For the text-containing cell, return its midpoint in (x, y) coordinate format. 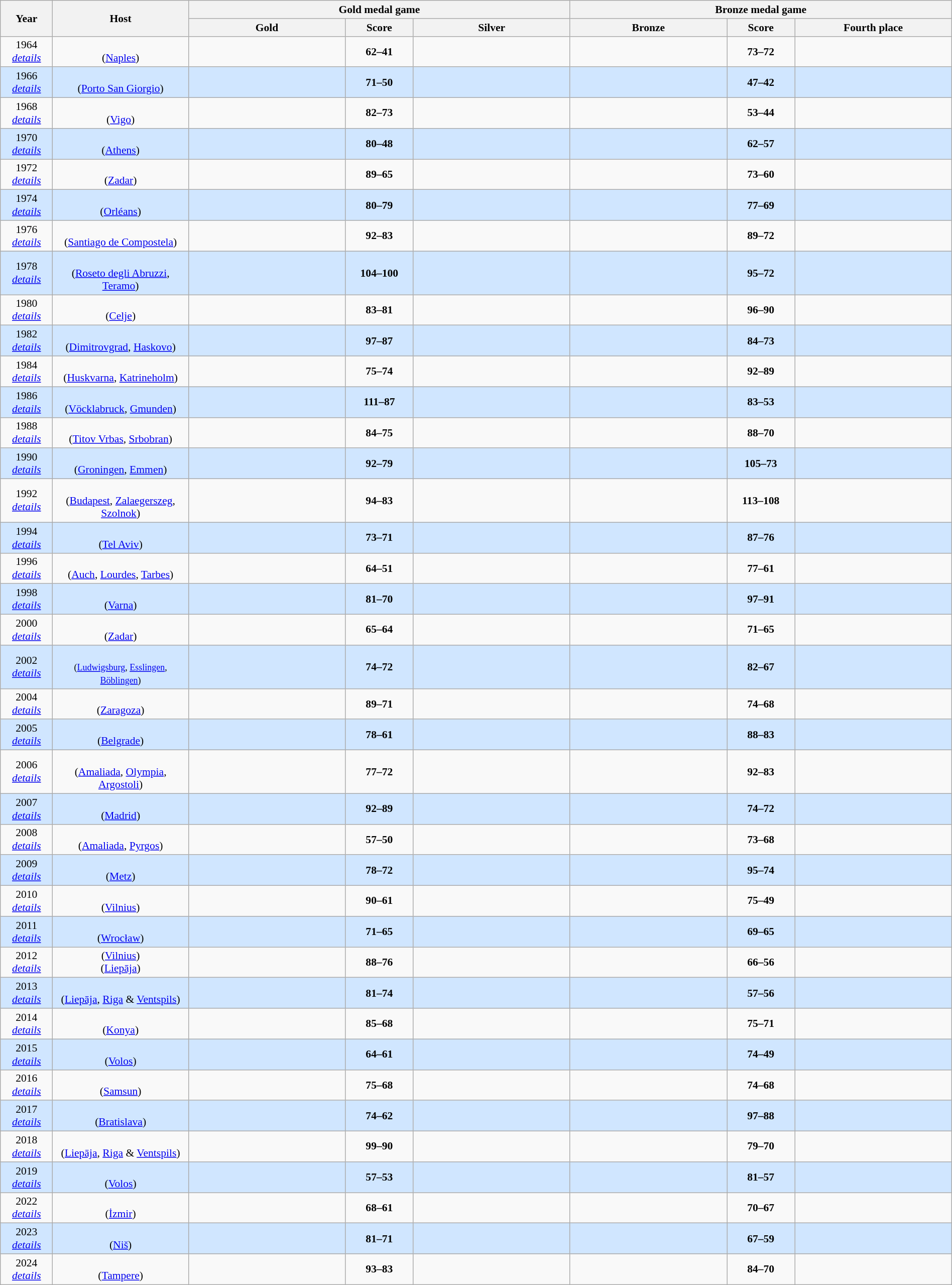
75–71 (761, 1023)
93–83 (380, 1269)
94–83 (380, 501)
75–49 (761, 901)
Gold medal game (379, 10)
1986details (27, 402)
71–50 (380, 82)
2015details (27, 1055)
(Athens) (121, 144)
1996details (27, 568)
(Madrid) (121, 808)
(Titov Vrbas, Srbobran) (121, 433)
1978details (27, 273)
1972details (27, 175)
(Niš) (121, 1238)
(Samsun) (121, 1085)
1992details (27, 501)
99–90 (380, 1147)
2005details (27, 735)
(Wrocław) (121, 932)
2023details (27, 1238)
74–49 (761, 1055)
78–72 (380, 871)
74–62 (380, 1116)
Bronze medal game (761, 10)
2009details (27, 871)
62–57 (761, 144)
81–74 (380, 993)
Bronze (648, 28)
97–91 (761, 600)
1974details (27, 205)
111–87 (380, 402)
85–68 (380, 1023)
(Vilnius) (121, 901)
67–59 (761, 1238)
(Zaragoza) (121, 704)
2011details (27, 932)
105–73 (761, 464)
89–72 (761, 236)
(Vilnius) (Liepāja) (121, 962)
2002details (27, 667)
88–83 (761, 735)
64–51 (380, 568)
1964details (27, 51)
2008details (27, 840)
2010details (27, 901)
Fourth place (873, 28)
(Konya) (121, 1023)
47–42 (761, 82)
80–48 (380, 144)
113–108 (761, 501)
53–44 (761, 113)
(İzmir) (121, 1208)
2022details (27, 1208)
88–76 (380, 962)
2013details (27, 993)
(Ludwigsburg, Esslingen, Böblingen) (121, 667)
2019details (27, 1177)
(Porto San Giorgio) (121, 82)
81–57 (761, 1177)
1980details (27, 310)
(Tampere) (121, 1269)
83–81 (380, 310)
Host (121, 18)
2004details (27, 704)
84–73 (761, 340)
104–100 (380, 273)
97–88 (761, 1116)
65–64 (380, 630)
57–56 (761, 993)
1988details (27, 433)
73–71 (380, 537)
(Santiago de Compostela) (121, 236)
(Orléans) (121, 205)
97–87 (380, 340)
73–60 (761, 175)
77–69 (761, 205)
87–76 (761, 537)
Year (27, 18)
1998details (27, 600)
2006details (27, 772)
1990details (27, 464)
73–72 (761, 51)
(Dimitrovgrad, Haskovo) (121, 340)
(Groningen, Emmen) (121, 464)
(Auch, Lourdes, Tarbes) (121, 568)
(Amaliada, Pyrgos) (121, 840)
88–70 (761, 433)
89–65 (380, 175)
64–61 (380, 1055)
82–73 (380, 113)
66–56 (761, 962)
2018details (27, 1147)
1966details (27, 82)
(Budapest, Zalaegerszeg, Szolnok) (121, 501)
2024details (27, 1269)
(Metz) (121, 871)
96–90 (761, 310)
84–70 (761, 1269)
77–61 (761, 568)
Gold (267, 28)
(Roseto degli Abruzzi, Teramo) (121, 273)
1984details (27, 372)
70–67 (761, 1208)
1968details (27, 113)
(Bratislava) (121, 1116)
75–68 (380, 1085)
1982details (27, 340)
(Varna) (121, 600)
(Huskvarna, Katrineholm) (121, 372)
79–70 (761, 1147)
80–79 (380, 205)
83–53 (761, 402)
2000details (27, 630)
84–75 (380, 433)
62–41 (380, 51)
89–71 (380, 704)
(Celje) (121, 310)
(Vöcklabruck, Gmunden) (121, 402)
Silver (492, 28)
2016details (27, 1085)
2012details (27, 962)
77–72 (380, 772)
(Vigo) (121, 113)
68–61 (380, 1208)
(Belgrade) (121, 735)
(Amaliada, Olympia, Argostoli) (121, 772)
81–71 (380, 1238)
75–74 (380, 372)
2017details (27, 1116)
73–68 (761, 840)
57–50 (380, 840)
90–61 (380, 901)
82–67 (761, 667)
1994details (27, 537)
(Tel Aviv) (121, 537)
57–53 (380, 1177)
95–72 (761, 273)
2007details (27, 808)
69–65 (761, 932)
78–61 (380, 735)
81–70 (380, 600)
2014details (27, 1023)
1976details (27, 236)
92–79 (380, 464)
(Naples) (121, 51)
95–74 (761, 871)
1970details (27, 144)
